Output the [x, y] coordinate of the center of the cell containing the given text.  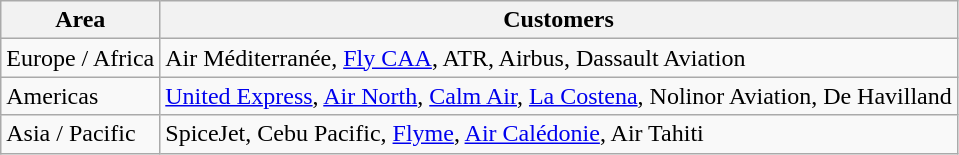
Asia / Pacific [80, 134]
Area [80, 20]
United Express, Air North, Calm Air, La Costena, Nolinor Aviation, De Havilland [559, 96]
Customers [559, 20]
Europe / Africa [80, 58]
Air Méditerranée, Fly CAA, ATR, Airbus, Dassault Aviation [559, 58]
SpiceJet, Cebu Pacific, Flyme, Air Calédonie, Air Tahiti [559, 134]
Americas [80, 96]
